Find where the given text appears and provide that cell's center as (X, Y) coordinate. 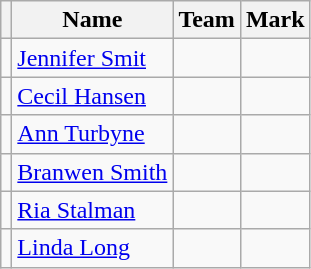
Name (92, 20)
Ria Stalman (92, 210)
Ann Turbyne (92, 134)
Jennifer Smit (92, 58)
Mark (275, 20)
Linda Long (92, 248)
Branwen Smith (92, 172)
Team (207, 20)
Cecil Hansen (92, 96)
